Provide the (X, Y) coordinate of the cell's center where the given text is located.  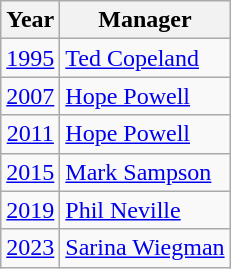
Year (30, 20)
Manager (145, 20)
Phil Neville (145, 210)
Sarina Wiegman (145, 248)
1995 (30, 58)
Ted Copeland (145, 58)
2015 (30, 172)
2011 (30, 134)
2023 (30, 248)
Mark Sampson (145, 172)
2019 (30, 210)
2007 (30, 96)
